Search for the cell housing the specified text and yield its (x, y) center coordinate. 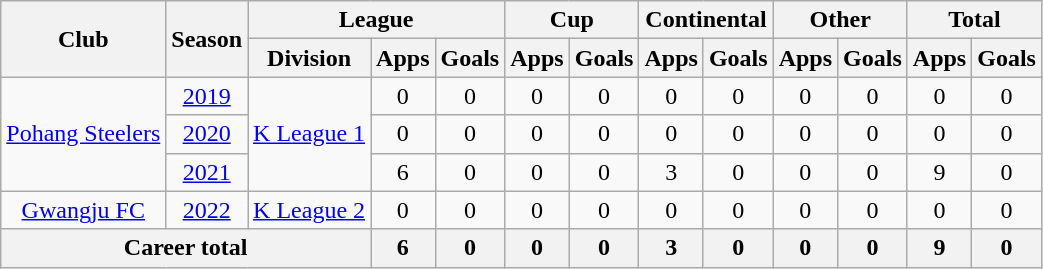
Cup (572, 20)
Career total (186, 248)
2021 (207, 172)
Pohang Steelers (84, 134)
Division (310, 58)
2020 (207, 134)
Continental (706, 20)
2022 (207, 210)
K League 1 (310, 134)
Season (207, 39)
Other (840, 20)
K League 2 (310, 210)
Club (84, 39)
Gwangju FC (84, 210)
Total (974, 20)
2019 (207, 96)
League (376, 20)
